Output the [x, y] coordinate of the center of the cell containing the given text.  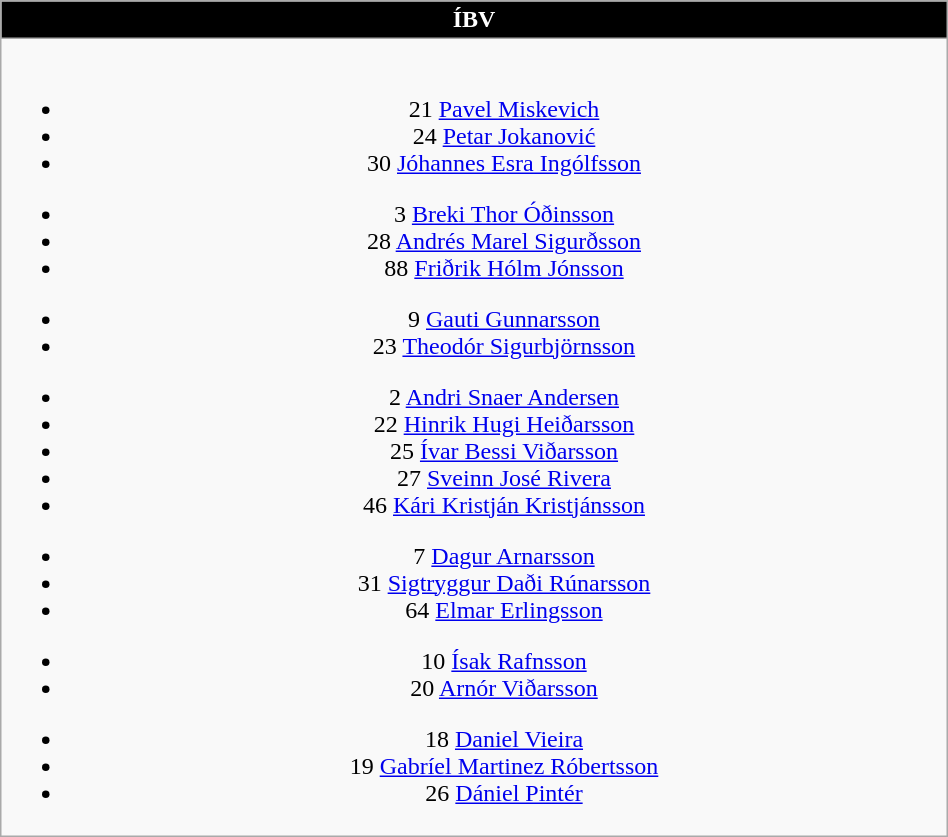
ÍBV [474, 20]
